Locate the cell with the specified text and output its [x, y] center coordinate. 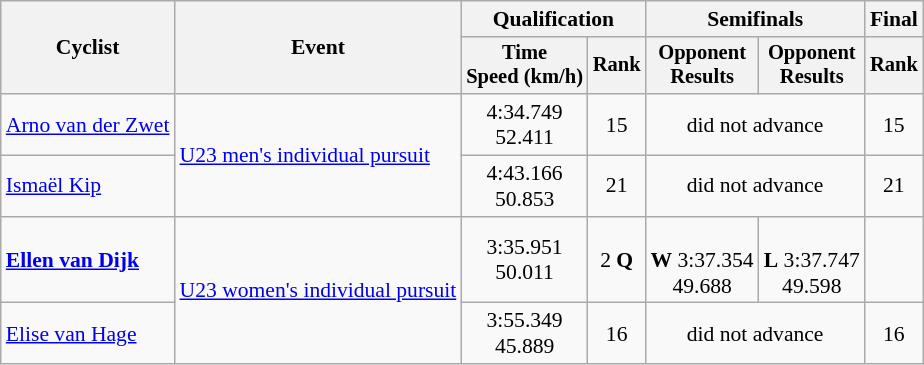
Final [894, 19]
Qualification [553, 19]
TimeSpeed (km/h) [524, 66]
Elise van Hage [88, 334]
Semifinals [754, 19]
Cyclist [88, 48]
4:34.74952.411 [524, 124]
4:43.16650.853 [524, 186]
U23 women's individual pursuit [318, 291]
3:55.34945.889 [524, 334]
Arno van der Zwet [88, 124]
3:35.95150.011 [524, 260]
Ismaël Kip [88, 186]
W 3:37.35449.688 [702, 260]
L 3:37.74749.598 [812, 260]
2 Q [617, 260]
Ellen van Dijk [88, 260]
Event [318, 48]
U23 men's individual pursuit [318, 155]
